Output the [X, Y] coordinate of the center of the cell containing the given text.  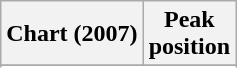
Peak position [189, 34]
Chart (2007) [72, 34]
